Pinpoint the cell where the given text exists, returning its [X, Y] midpoint coordinate. 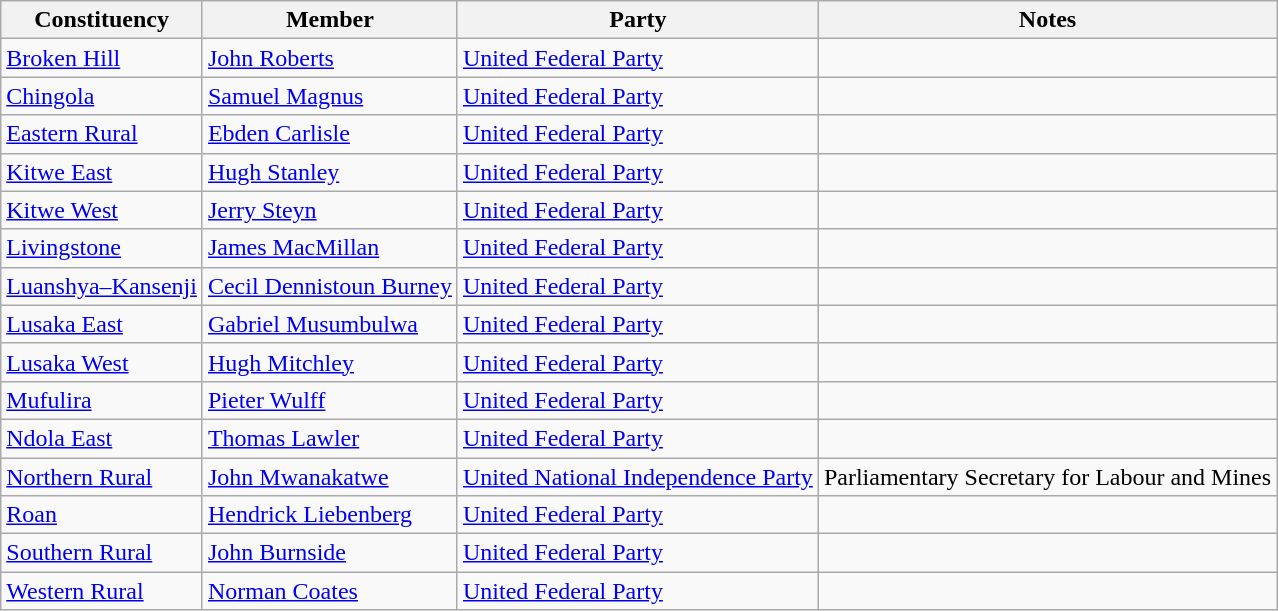
Northern Rural [102, 477]
Parliamentary Secretary for Labour and Mines [1047, 477]
John Roberts [330, 58]
Kitwe East [102, 172]
Gabriel Musumbulwa [330, 324]
John Mwanakatwe [330, 477]
Southern Rural [102, 553]
Hugh Mitchley [330, 362]
Hendrick Liebenberg [330, 515]
Ebden Carlisle [330, 134]
Pieter Wulff [330, 400]
Norman Coates [330, 591]
Roan [102, 515]
Eastern Rural [102, 134]
Ndola East [102, 438]
Constituency [102, 20]
Western Rural [102, 591]
Mufulira [102, 400]
James MacMillan [330, 248]
Party [638, 20]
Member [330, 20]
Broken Hill [102, 58]
United National Independence Party [638, 477]
Luanshya–Kansenji [102, 286]
Cecil Dennistoun Burney [330, 286]
Lusaka East [102, 324]
Notes [1047, 20]
Hugh Stanley [330, 172]
Kitwe West [102, 210]
Livingstone [102, 248]
Jerry Steyn [330, 210]
Lusaka West [102, 362]
John Burnside [330, 553]
Samuel Magnus [330, 96]
Chingola [102, 96]
Thomas Lawler [330, 438]
